Locate the cell with the specified text and output its [x, y] center coordinate. 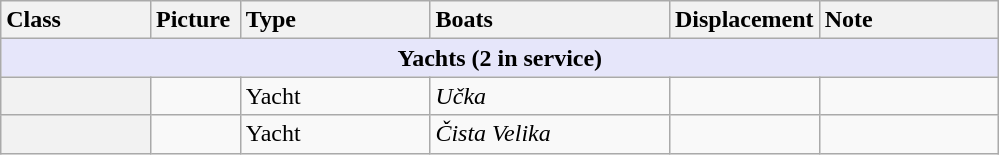
Boats [550, 20]
Čista Velika [550, 134]
Note [909, 20]
Type [335, 20]
Yachts (2 in service) [500, 58]
Displacement [744, 20]
Učka [550, 96]
Class [76, 20]
Picture [195, 20]
